Provide the (X, Y) coordinate of the cell's center where the given text is located.  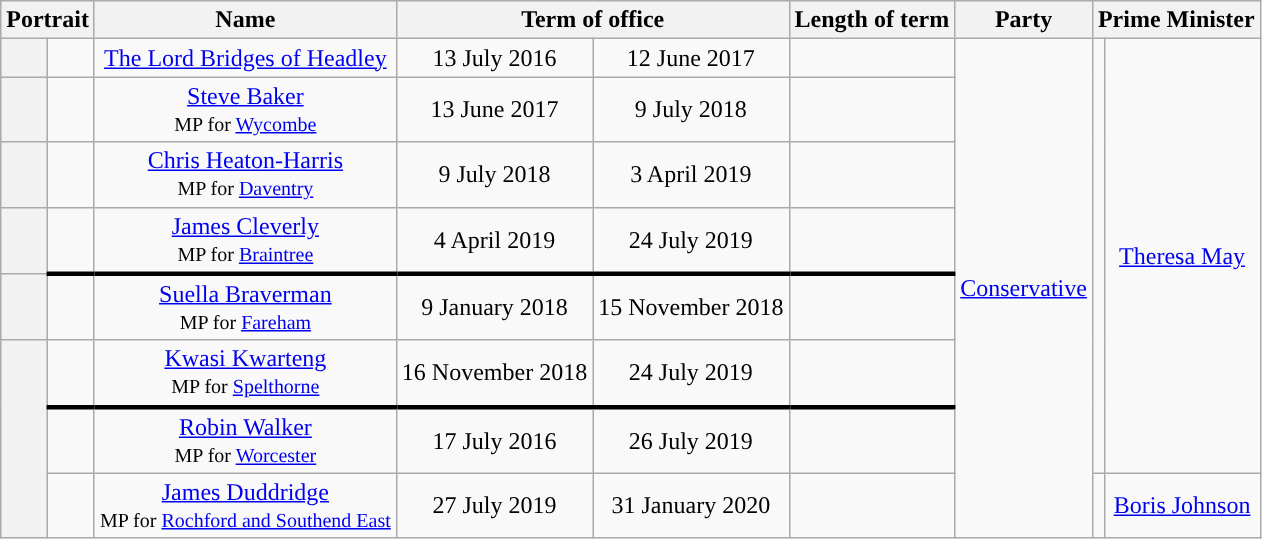
Party (1024, 20)
Suella BravermanMP for Fareham (245, 308)
Boris Johnson (1182, 506)
The Lord Bridges of Headley (245, 58)
Prime Minister (1176, 20)
Conservative (1024, 289)
Steve BakerMP for Wycombe (245, 110)
Robin WalkerMP for Worcester (245, 440)
Kwasi KwartengMP for Spelthorne (245, 374)
13 June 2017 (494, 110)
Chris Heaton-HarrisMP for Daventry (245, 174)
17 July 2016 (494, 440)
26 July 2019 (691, 440)
16 November 2018 (494, 374)
Portrait (48, 20)
Length of term (872, 20)
Term of office (592, 20)
13 July 2016 (494, 58)
Theresa May (1182, 256)
27 July 2019 (494, 506)
Name (245, 20)
9 January 2018 (494, 308)
4 April 2019 (494, 240)
15 November 2018 (691, 308)
31 January 2020 (691, 506)
James CleverlyMP for Braintree (245, 240)
3 April 2019 (691, 174)
James DuddridgeMP for Rochford and Southend East (245, 506)
12 June 2017 (691, 58)
